Provide the (X, Y) coordinate of the cell's center where the given text is located.  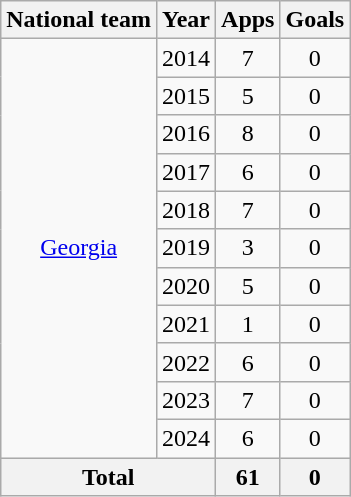
2024 (186, 438)
3 (248, 248)
2015 (186, 96)
Total (108, 477)
2016 (186, 134)
2021 (186, 324)
Goals (315, 20)
2019 (186, 248)
61 (248, 477)
2018 (186, 210)
Year (186, 20)
8 (248, 134)
1 (248, 324)
2014 (186, 58)
National team (79, 20)
Georgia (79, 248)
2023 (186, 400)
2017 (186, 172)
2020 (186, 286)
2022 (186, 362)
Apps (248, 20)
